Provide the [X, Y] coordinate of the cell's center where the given text is located.  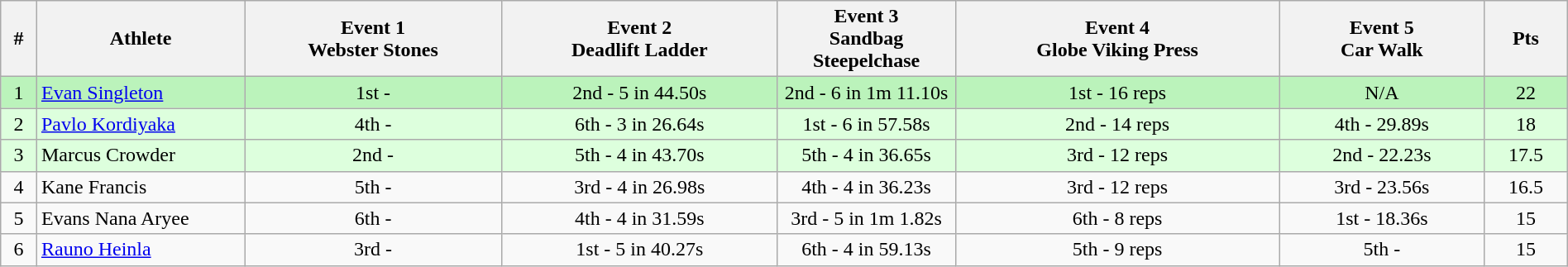
6th - 8 reps [1117, 218]
18 [1527, 124]
Evan Singleton [141, 93]
1st - 6 in 57.58s [867, 124]
6th - [374, 218]
N/A [1381, 93]
Evans Nana Aryee [141, 218]
1st - 18.36s [1381, 218]
1st - [374, 93]
Event 5Car Walk [1381, 39]
Event 3Sandbag Steepelchase [867, 39]
4th - 4 in 36.23s [867, 187]
2nd - 14 reps [1117, 124]
6th - 4 in 59.13s [867, 250]
2 [19, 124]
1st - 5 in 40.27s [640, 250]
3rd - [374, 250]
4th - 4 in 31.59s [640, 218]
6 [19, 250]
2nd - [374, 155]
4th - [374, 124]
5th - 4 in 36.65s [867, 155]
3rd - 4 in 26.98s [640, 187]
Rauno Heinla [141, 250]
Athlete [141, 39]
3 [19, 155]
6th - 3 in 26.64s [640, 124]
17.5 [1527, 155]
1st - 16 reps [1117, 93]
Pts [1527, 39]
Event 1Webster Stones [374, 39]
2nd - 6 in 1m 11.10s [867, 93]
4th - 29.89s [1381, 124]
2nd - 5 in 44.50s [640, 93]
Kane Francis [141, 187]
5th - 4 in 43.70s [640, 155]
Event 4Globe Viking Press [1117, 39]
Event 2Deadlift Ladder [640, 39]
Pavlo Kordiyaka [141, 124]
Marcus Crowder [141, 155]
3rd - 23.56s [1381, 187]
1 [19, 93]
22 [1527, 93]
3rd - 5 in 1m 1.82s [867, 218]
5 [19, 218]
# [19, 39]
5th - 9 reps [1117, 250]
4 [19, 187]
16.5 [1527, 187]
2nd - 22.23s [1381, 155]
